Output the [x, y] coordinate of the center of the cell containing the given text.  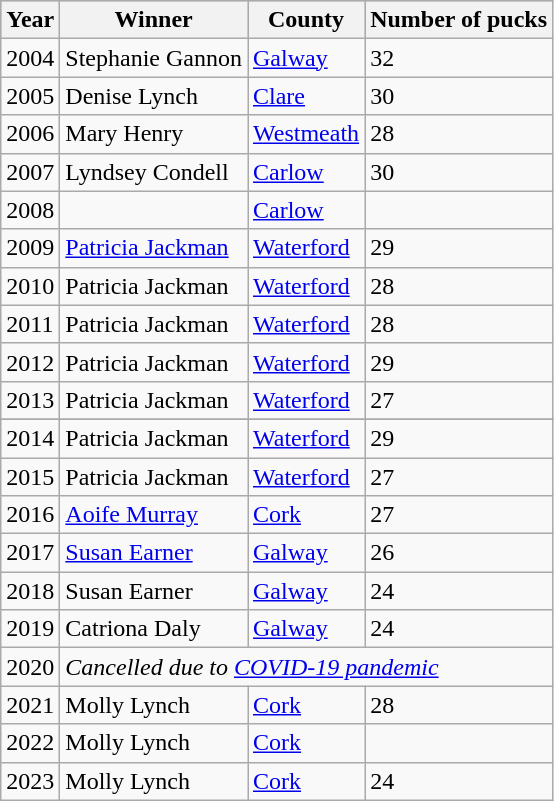
2012 [30, 362]
2008 [30, 210]
Mary Henry [154, 134]
2021 [30, 705]
2019 [30, 629]
Clare [306, 96]
Winner [154, 20]
2015 [30, 477]
Aoife Murray [154, 515]
Denise Lynch [154, 96]
2009 [30, 248]
2006 [30, 134]
Catriona Daly [154, 629]
26 [459, 553]
County [306, 20]
2023 [30, 781]
2018 [30, 591]
2014 [30, 438]
2007 [30, 172]
2020 [30, 667]
2022 [30, 743]
2013 [30, 400]
2016 [30, 515]
2011 [30, 324]
Year [30, 20]
2017 [30, 553]
Westmeath [306, 134]
32 [459, 58]
Lyndsey Condell [154, 172]
Cancelled due to COVID-19 pandemic [306, 667]
2005 [30, 96]
2010 [30, 286]
2004 [30, 58]
Stephanie Gannon [154, 58]
Number of pucks [459, 20]
